Identify which cell holds the provided text, then report its (x, y) central coordinate. 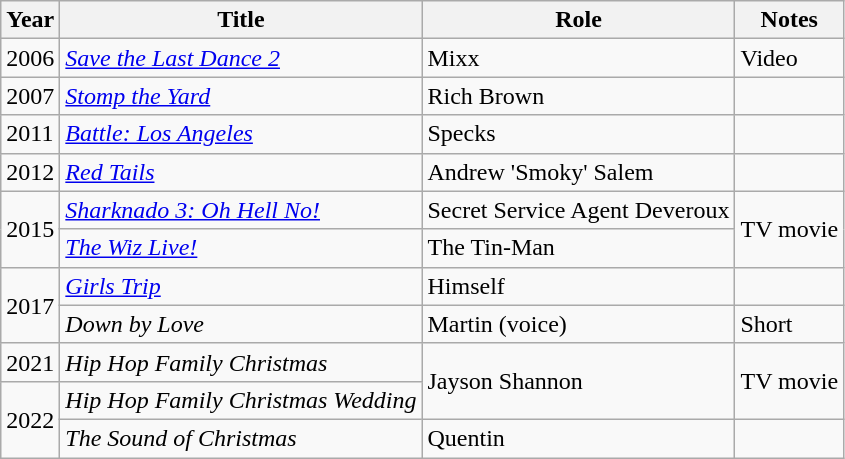
Short (790, 324)
Sharknado 3: Oh Hell No! (241, 210)
Year (30, 20)
Secret Service Agent Deveroux (578, 210)
The Wiz Live! (241, 248)
Martin (voice) (578, 324)
2017 (30, 305)
Red Tails (241, 172)
Mixx (578, 58)
2022 (30, 419)
Girls Trip (241, 286)
Down by Love (241, 324)
Hip Hop Family Christmas (241, 362)
2011 (30, 134)
Stomp the Yard (241, 96)
2012 (30, 172)
2006 (30, 58)
2015 (30, 229)
Video (790, 58)
The Tin-Man (578, 248)
Role (578, 20)
2007 (30, 96)
Jayson Shannon (578, 381)
Himself (578, 286)
Quentin (578, 438)
Title (241, 20)
Notes (790, 20)
2021 (30, 362)
Andrew 'Smoky' Salem (578, 172)
Save the Last Dance 2 (241, 58)
Battle: Los Angeles (241, 134)
Hip Hop Family Christmas Wedding (241, 400)
The Sound of Christmas (241, 438)
Specks (578, 134)
Rich Brown (578, 96)
